Search for the cell housing the specified text and yield its (x, y) center coordinate. 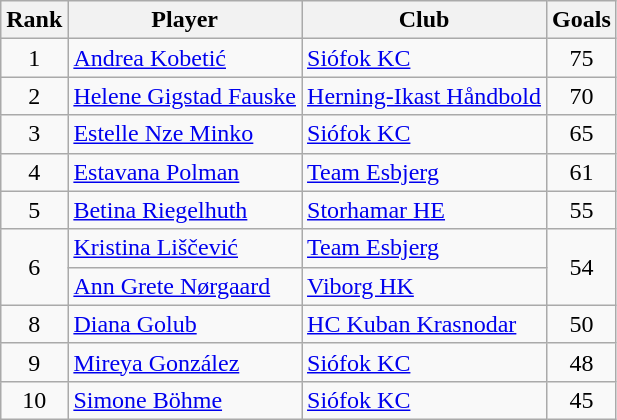
75 (582, 58)
Goals (582, 20)
50 (582, 324)
Estelle Nze Minko (185, 134)
Estavana Polman (185, 172)
61 (582, 172)
HC Kuban Krasnodar (424, 324)
65 (582, 134)
55 (582, 210)
Andrea Kobetić (185, 58)
8 (34, 324)
Club (424, 20)
Helene Gigstad Fauske (185, 96)
5 (34, 210)
Rank (34, 20)
3 (34, 134)
9 (34, 362)
Kristina Liščević (185, 248)
Player (185, 20)
1 (34, 58)
2 (34, 96)
45 (582, 400)
Herning-Ikast Håndbold (424, 96)
Betina Riegelhuth (185, 210)
Simone Böhme (185, 400)
6 (34, 267)
Viborg HK (424, 286)
70 (582, 96)
Ann Grete Nørgaard (185, 286)
54 (582, 267)
4 (34, 172)
Diana Golub (185, 324)
48 (582, 362)
Mireya González (185, 362)
10 (34, 400)
Storhamar HE (424, 210)
